Capture the cell that displays the provided text and extract its (X, Y) central coordinate. 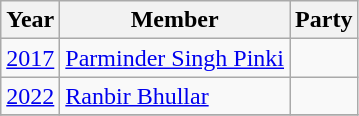
2022 (30, 96)
Year (30, 20)
Party (324, 20)
2017 (30, 58)
Ranbir Bhullar (175, 96)
Parminder Singh Pinki (175, 58)
Member (175, 20)
